Return the [X, Y] coordinate for the center point of the cell that contains the specified text.  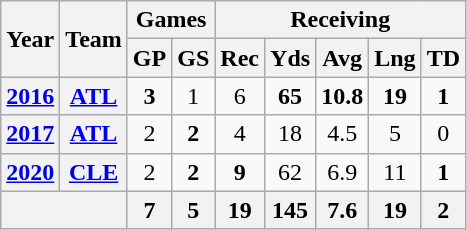
2017 [30, 134]
9 [240, 172]
2020 [30, 172]
Games [170, 20]
11 [395, 172]
GP [149, 58]
10.8 [342, 96]
Team [94, 39]
4 [240, 134]
Lng [395, 58]
Receiving [340, 20]
TD [443, 58]
65 [290, 96]
0 [443, 134]
Avg [342, 58]
GS [194, 58]
Year [30, 39]
145 [290, 210]
7 [149, 210]
Rec [240, 58]
6.9 [342, 172]
18 [290, 134]
7.6 [342, 210]
62 [290, 172]
3 [149, 96]
Yds [290, 58]
2016 [30, 96]
4.5 [342, 134]
6 [240, 96]
CLE [94, 172]
